Pinpoint the cell where the given text exists, returning its (X, Y) midpoint coordinate. 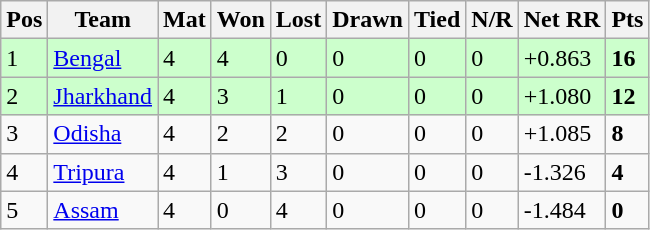
8 (628, 134)
Team (103, 20)
N/R (492, 20)
-1.484 (562, 210)
Pos (24, 20)
Bengal (103, 58)
Assam (103, 210)
-1.326 (562, 172)
Jharkhand (103, 96)
+1.080 (562, 96)
Tripura (103, 172)
+0.863 (562, 58)
Lost (298, 20)
Pts (628, 20)
Drawn (368, 20)
+1.085 (562, 134)
12 (628, 96)
Won (240, 20)
Net RR (562, 20)
Mat (185, 20)
16 (628, 58)
Tied (436, 20)
Odisha (103, 134)
5 (24, 210)
